Scan for the cell matching the given text and deliver its (x, y) coordinate at center. 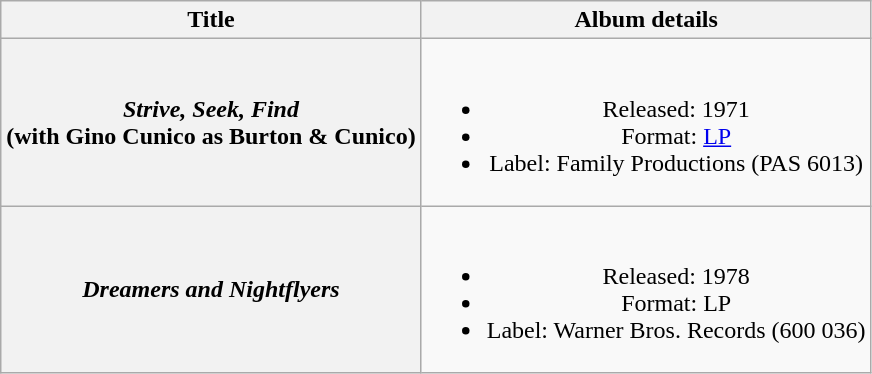
Album details (646, 20)
Released: 1971Format: LPLabel: Family Productions (PAS 6013) (646, 122)
Title (211, 20)
Dreamers and Nightflyers (211, 290)
Strive, Seek, Find (with Gino Cunico as Burton & Cunico) (211, 122)
Released: 1978Format: LPLabel: Warner Bros. Records (600 036) (646, 290)
